Extract the [x, y] coordinate from the center of the cell holding the provided text.  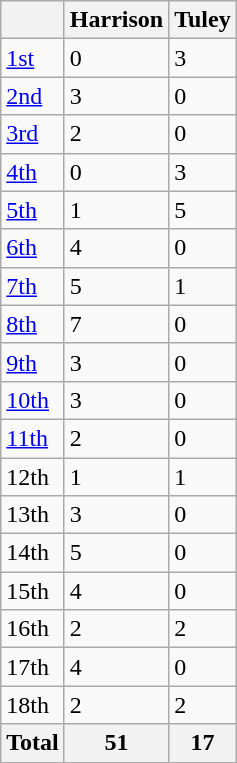
10th [33, 400]
17 [203, 743]
8th [33, 324]
11th [33, 438]
4th [33, 172]
5th [33, 210]
6th [33, 248]
12th [33, 477]
2nd [33, 96]
16th [33, 629]
18th [33, 705]
13th [33, 515]
3rd [33, 134]
Harrison [116, 20]
15th [33, 591]
51 [116, 743]
Tuley [203, 20]
7th [33, 286]
17th [33, 667]
7 [116, 324]
1st [33, 58]
14th [33, 553]
9th [33, 362]
Total [33, 743]
